Provide the [x, y] coordinate of the cell's center where the given text is located.  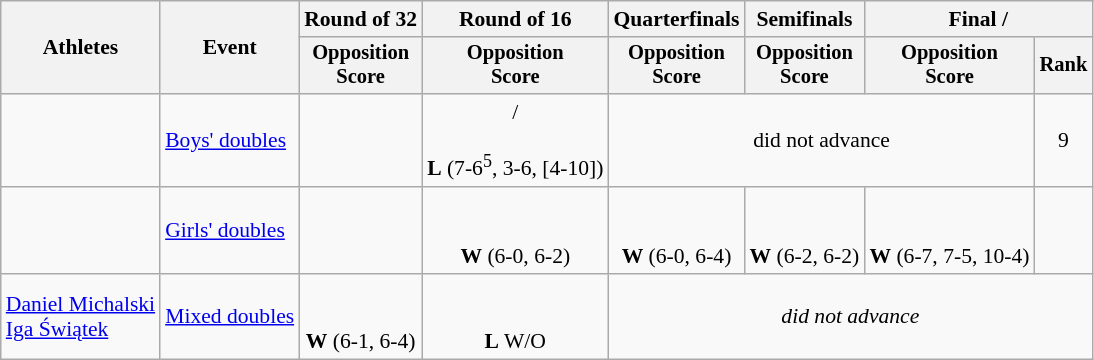
W (6-1, 6-4) [360, 316]
9 [1064, 140]
W (6-7, 7-5, 10-4) [949, 230]
Rank [1064, 66]
Girls' doubles [230, 230]
Round of 16 [515, 19]
W (6-2, 6-2) [805, 230]
Daniel MichalskiIga Świątek [80, 316]
W (6-0, 6-2) [515, 230]
Athletes [80, 48]
Event [230, 48]
Final / [978, 19]
L W/O [515, 316]
Mixed doubles [230, 316]
Boys' doubles [230, 140]
Semifinals [805, 19]
W (6-0, 6-4) [676, 230]
Quarterfinals [676, 19]
/L (7-65, 3-6, [4-10]) [515, 140]
Round of 32 [360, 19]
